Return (x, y) of the center of cell containing provided text 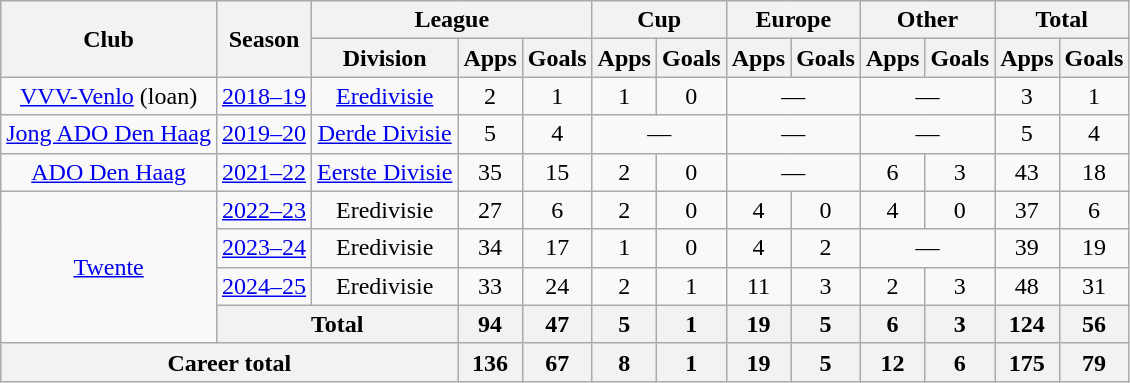
67 (557, 362)
Eerste Divisie (385, 172)
18 (1094, 172)
136 (490, 362)
48 (1027, 286)
12 (892, 362)
Club (109, 39)
27 (490, 210)
Cup (659, 20)
ADO Den Haag (109, 172)
2022–23 (264, 210)
Other (927, 20)
VVV-Venlo (loan) (109, 96)
79 (1094, 362)
8 (624, 362)
47 (557, 324)
League (452, 20)
56 (1094, 324)
31 (1094, 286)
Europe (793, 20)
2019–20 (264, 134)
2021–22 (264, 172)
33 (490, 286)
17 (557, 248)
94 (490, 324)
2024–25 (264, 286)
37 (1027, 210)
39 (1027, 248)
11 (758, 286)
15 (557, 172)
43 (1027, 172)
35 (490, 172)
175 (1027, 362)
24 (557, 286)
Derde Divisie (385, 134)
Twente (109, 267)
Season (264, 39)
Career total (230, 362)
124 (1027, 324)
Division (385, 58)
34 (490, 248)
2018–19 (264, 96)
Jong ADO Den Haag (109, 134)
2023–24 (264, 248)
